Output the [X, Y] coordinate of the center of the cell containing the given text.  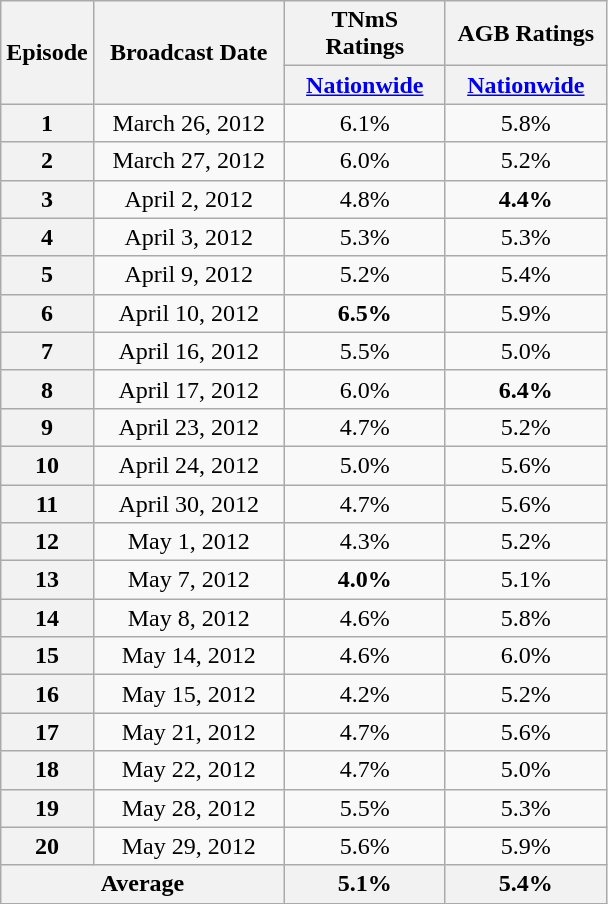
14 [47, 618]
17 [47, 732]
May 15, 2012 [188, 694]
May 14, 2012 [188, 656]
20 [47, 846]
4 [47, 237]
Broadcast Date [188, 52]
16 [47, 694]
8 [47, 389]
April 9, 2012 [188, 275]
6 [47, 313]
Episode [47, 52]
Average [143, 884]
7 [47, 351]
May 21, 2012 [188, 732]
12 [47, 542]
May 7, 2012 [188, 580]
6.5% [364, 313]
2 [47, 161]
4.8% [364, 199]
April 23, 2012 [188, 427]
4.4% [526, 199]
March 26, 2012 [188, 123]
15 [47, 656]
5 [47, 275]
April 10, 2012 [188, 313]
March 27, 2012 [188, 161]
18 [47, 770]
13 [47, 580]
AGB Ratings [526, 34]
10 [47, 465]
April 2, 2012 [188, 199]
6.1% [364, 123]
May 1, 2012 [188, 542]
4.0% [364, 580]
19 [47, 808]
6.4% [526, 389]
11 [47, 503]
4.3% [364, 542]
April 30, 2012 [188, 503]
May 8, 2012 [188, 618]
9 [47, 427]
May 29, 2012 [188, 846]
May 28, 2012 [188, 808]
April 3, 2012 [188, 237]
April 24, 2012 [188, 465]
April 16, 2012 [188, 351]
1 [47, 123]
3 [47, 199]
4.2% [364, 694]
April 17, 2012 [188, 389]
May 22, 2012 [188, 770]
TNmS Ratings [364, 34]
